Locate the cell with the specified text and output its (x, y) center coordinate. 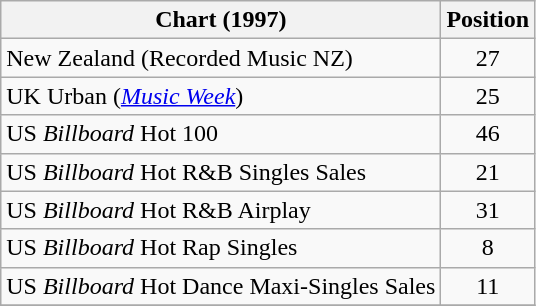
US Billboard Hot Rap Singles (221, 248)
46 (488, 134)
Chart (1997) (221, 20)
Position (488, 20)
US Billboard Hot R&B Airplay (221, 210)
21 (488, 172)
UK Urban (Music Week) (221, 96)
US Billboard Hot 100 (221, 134)
8 (488, 248)
27 (488, 58)
US Billboard Hot R&B Singles Sales (221, 172)
31 (488, 210)
25 (488, 96)
11 (488, 286)
US Billboard Hot Dance Maxi-Singles Sales (221, 286)
New Zealand (Recorded Music NZ) (221, 58)
